Locate the cell with the specified text and output its [X, Y] center coordinate. 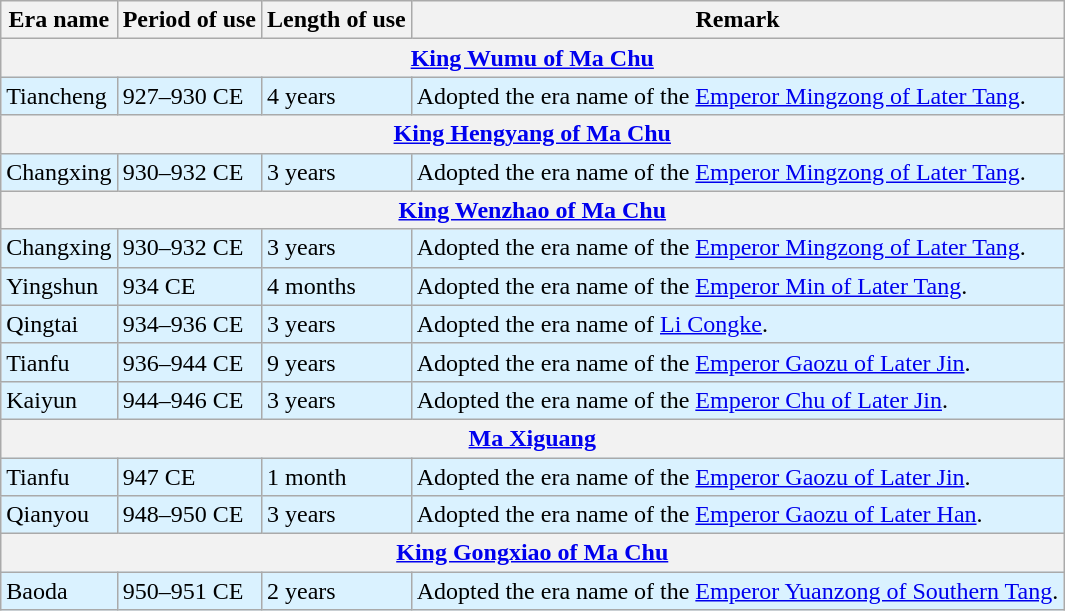
934 CE [189, 286]
Period of use [189, 20]
Adopted the era name of the Emperor Chu of Later Jin. [738, 400]
Baoda [59, 591]
Adopted the era name of the Emperor Gaozu of Later Han. [738, 515]
950–951 CE [189, 591]
King Wumu of Ma Chu [532, 58]
948–950 CE [189, 515]
Adopted the era name of the Emperor Min of Later Tang. [738, 286]
947 CE [189, 477]
Remark [738, 20]
Era name [59, 20]
Length of use [337, 20]
Tiancheng [59, 96]
King Hengyang of Ma Chu [532, 134]
4 months [337, 286]
9 years [337, 362]
944–946 CE [189, 400]
2 years [337, 591]
Adopted the era name of Li Congke. [738, 324]
Ma Xiguang [532, 438]
King Gongxiao of Ma Chu [532, 553]
King Wenzhao of Ma Chu [532, 210]
934–936 CE [189, 324]
4 years [337, 96]
Qingtai [59, 324]
1 month [337, 477]
927–930 CE [189, 96]
Yingshun [59, 286]
936–944 CE [189, 362]
Adopted the era name of the Emperor Yuanzong of Southern Tang. [738, 591]
Qianyou [59, 515]
Kaiyun [59, 400]
